Locate the cell with the specified text and output its [X, Y] center coordinate. 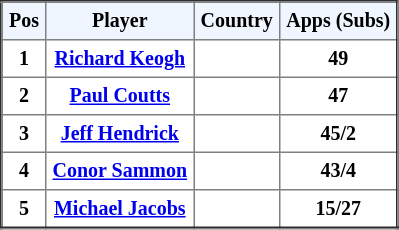
5 [24, 209]
2 [24, 96]
Paul Coutts [120, 96]
Pos [24, 21]
45/2 [339, 134]
49 [339, 59]
Michael Jacobs [120, 209]
15/27 [339, 209]
4 [24, 171]
47 [339, 96]
Jeff Hendrick [120, 134]
1 [24, 59]
43/4 [339, 171]
Richard Keogh [120, 59]
Country [237, 21]
Player [120, 21]
3 [24, 134]
Apps (Subs) [339, 21]
Conor Sammon [120, 171]
